Determine the [X, Y] coordinate at the center of the cell enclosing the given text.  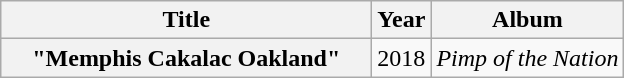
Year [402, 20]
Album [528, 20]
2018 [402, 58]
Title [186, 20]
Pimp of the Nation [528, 58]
"Memphis Cakalac Oakland" [186, 58]
